Return [X, Y] of the center of cell containing provided text 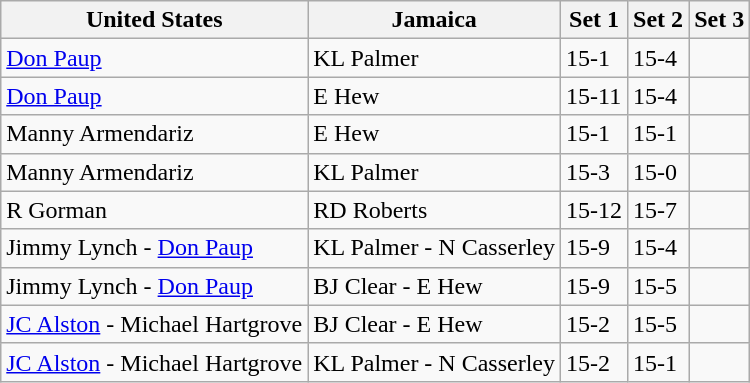
R Gorman [154, 210]
15-12 [594, 210]
15-3 [594, 172]
15-7 [658, 210]
RD Roberts [434, 210]
15-11 [594, 96]
United States [154, 20]
15-0 [658, 172]
Set 3 [720, 20]
Jamaica [434, 20]
Set 2 [658, 20]
Set 1 [594, 20]
